Pinpoint the cell where the given text exists, returning its [X, Y] midpoint coordinate. 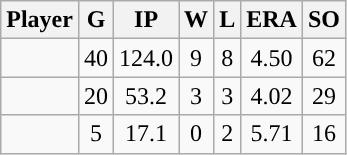
29 [324, 96]
IP [146, 20]
124.0 [146, 58]
8 [228, 58]
5.71 [272, 134]
5 [96, 134]
9 [196, 58]
L [228, 20]
W [196, 20]
62 [324, 58]
Player [40, 20]
17.1 [146, 134]
ERA [272, 20]
G [96, 20]
40 [96, 58]
4.50 [272, 58]
20 [96, 96]
4.02 [272, 96]
0 [196, 134]
2 [228, 134]
53.2 [146, 96]
SO [324, 20]
16 [324, 134]
